From the cell containing the given text, extract its center point as (X, Y) coordinate. 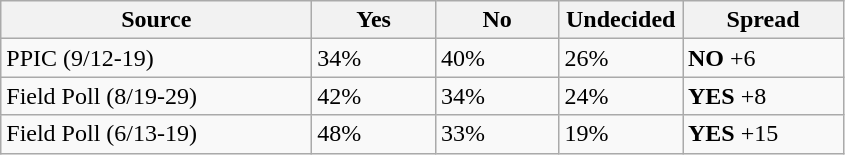
YES +8 (762, 96)
19% (621, 134)
40% (497, 58)
YES +15 (762, 134)
Yes (374, 20)
Source (156, 20)
Undecided (621, 20)
33% (497, 134)
Field Poll (6/13-19) (156, 134)
NO +6 (762, 58)
Spread (762, 20)
No (497, 20)
Field Poll (8/19-29) (156, 96)
24% (621, 96)
PPIC (9/12-19) (156, 58)
26% (621, 58)
48% (374, 134)
42% (374, 96)
